Identify which cell holds the provided text, then report its [X, Y] central coordinate. 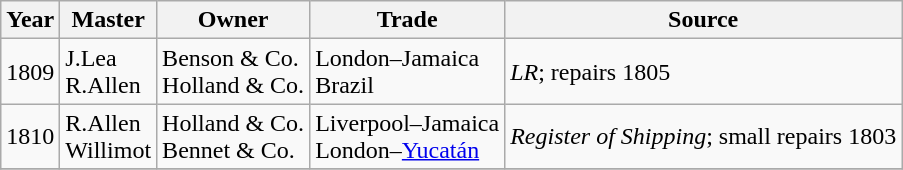
Trade [408, 20]
Register of Shipping; small repairs 1803 [704, 136]
R.AllenWillimot [108, 136]
Liverpool–JamaicaLondon–Yucatán [408, 136]
J.LeaR.Allen [108, 72]
Benson & Co.Holland & Co. [234, 72]
Year [30, 20]
Holland & Co.Bennet & Co. [234, 136]
Owner [234, 20]
1810 [30, 136]
1809 [30, 72]
LR; repairs 1805 [704, 72]
Master [108, 20]
London–JamaicaBrazil [408, 72]
Source [704, 20]
